Locate the cell with the specified text and output its (x, y) center coordinate. 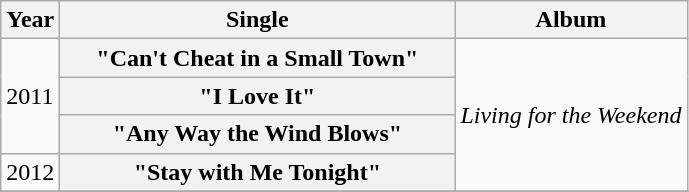
2011 (30, 96)
Living for the Weekend (571, 115)
"I Love It" (258, 96)
Single (258, 20)
"Stay with Me Tonight" (258, 172)
"Can't Cheat in a Small Town" (258, 58)
Album (571, 20)
2012 (30, 172)
Year (30, 20)
"Any Way the Wind Blows" (258, 134)
